Search for the cell housing the specified text and yield its [X, Y] center coordinate. 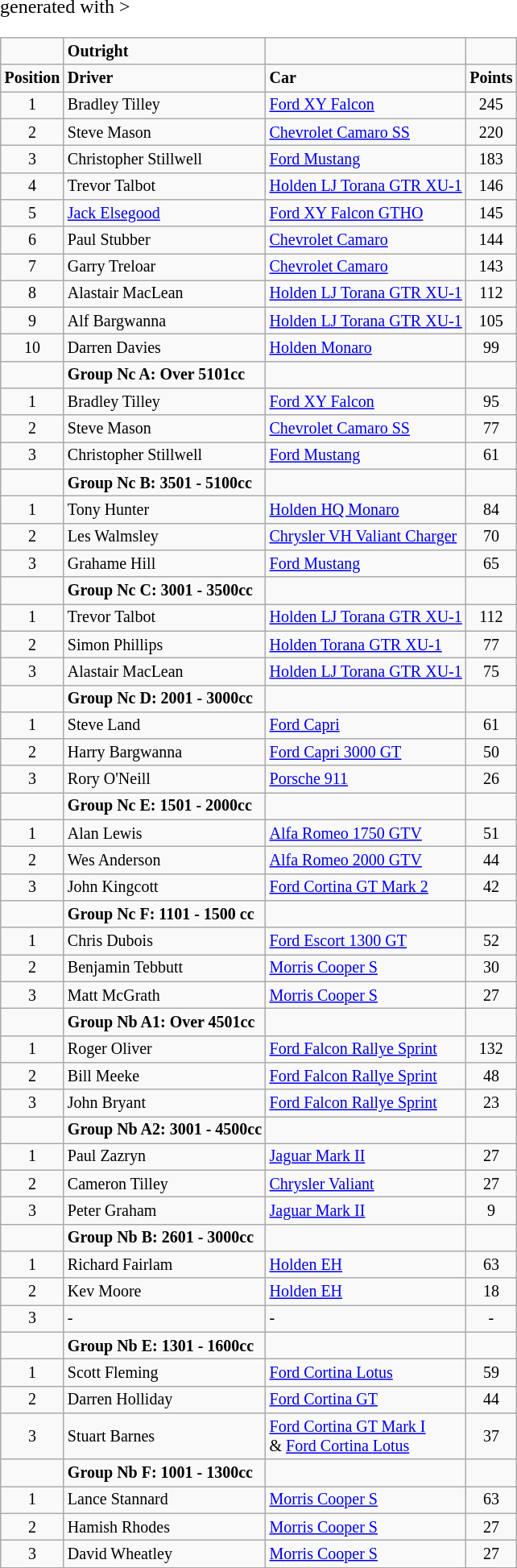
Porsche 911 [366, 778]
146 [491, 185]
Holden HQ Monaro [366, 509]
Group Nc E: 1501 - 2000cc [164, 806]
Lance Stannard [164, 1500]
18 [491, 1291]
37 [491, 1436]
8 [32, 293]
Richard Fairlam [164, 1265]
Alfa Romeo 2000 GTV [366, 861]
4 [32, 185]
Darren Davies [164, 348]
Jack Elsegood [164, 213]
Cameron Tilley [164, 1183]
Alan Lewis [164, 833]
Darren Holliday [164, 1399]
26 [491, 778]
Benjamin Tebbutt [164, 969]
Group Nc D: 2001 - 3000cc [164, 698]
132 [491, 1049]
84 [491, 509]
65 [491, 564]
Steve Land [164, 725]
Les Walmsley [164, 537]
Chris Dubois [164, 941]
Paul Zazryn [164, 1157]
95 [491, 401]
10 [32, 348]
Matt McGrath [164, 994]
Holden Torana GTR XU-1 [366, 645]
144 [491, 240]
David Wheatley [164, 1553]
50 [491, 753]
220 [491, 132]
Outright [164, 52]
Group Nc B: 3501 - 5100cc [164, 482]
Kev Moore [164, 1291]
75 [491, 672]
John Kingcott [164, 886]
Group Nb A1: Over 4501cc [164, 1022]
245 [491, 105]
Ford Escort 1300 GT [366, 941]
Points [491, 77]
145 [491, 213]
Garry Treloar [164, 266]
Group Nc F: 1101 - 1500 cc [164, 914]
Holden Monaro [366, 348]
Car [366, 77]
Paul Stubber [164, 240]
Tony Hunter [164, 509]
Ford Capri 3000 GT [366, 753]
Group Nb B: 2601 - 3000cc [164, 1238]
Simon Phillips [164, 645]
51 [491, 833]
Scott Fleming [164, 1373]
7 [32, 266]
143 [491, 266]
Group Nb E: 1301 - 1600cc [164, 1346]
Group Nb F: 1001 - 1300cc [164, 1473]
Group Nc C: 3001 - 3500cc [164, 590]
Roger Oliver [164, 1049]
John Bryant [164, 1102]
99 [491, 348]
Driver [164, 77]
5 [32, 213]
Ford Capri [366, 725]
59 [491, 1373]
Ford Cortina Lotus [366, 1373]
Group Nb A2: 3001 - 4500cc [164, 1130]
Group Nc A: Over 5101cc [164, 374]
Wes Anderson [164, 861]
52 [491, 941]
6 [32, 240]
105 [491, 321]
Bill Meeke [164, 1076]
Peter Graham [164, 1210]
Harry Bargwanna [164, 753]
Grahame Hill [164, 564]
Ford XY Falcon GTHO [366, 213]
70 [491, 537]
Chrysler VH Valiant Charger [366, 537]
183 [491, 160]
30 [491, 969]
Alf Bargwanna [164, 321]
Ford Cortina GT Mark 2 [366, 886]
Alfa Romeo 1750 GTV [366, 833]
Position [32, 77]
23 [491, 1102]
Stuart Barnes [164, 1436]
Chrysler Valiant [366, 1183]
42 [491, 886]
Ford Cortina GT [366, 1399]
Hamish Rhodes [164, 1526]
Ford Cortina GT Mark I & Ford Cortina Lotus [366, 1436]
Rory O'Neill [164, 778]
48 [491, 1076]
